Detect which cell encompasses the target text, then output its [X, Y] center coordinate. 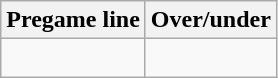
Pregame line [74, 20]
Over/under [210, 20]
